Identify which cell holds the provided text, then report its (X, Y) central coordinate. 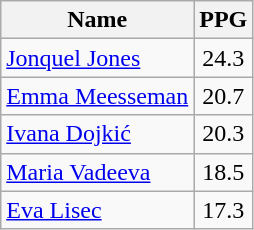
20.7 (224, 96)
Eva Lisec (98, 210)
Emma Meesseman (98, 96)
PPG (224, 20)
17.3 (224, 210)
18.5 (224, 172)
Maria Vadeeva (98, 172)
Ivana Dojkić (98, 134)
20.3 (224, 134)
Name (98, 20)
Jonquel Jones (98, 58)
24.3 (224, 58)
